For the text-containing cell, return its midpoint in (x, y) coordinate format. 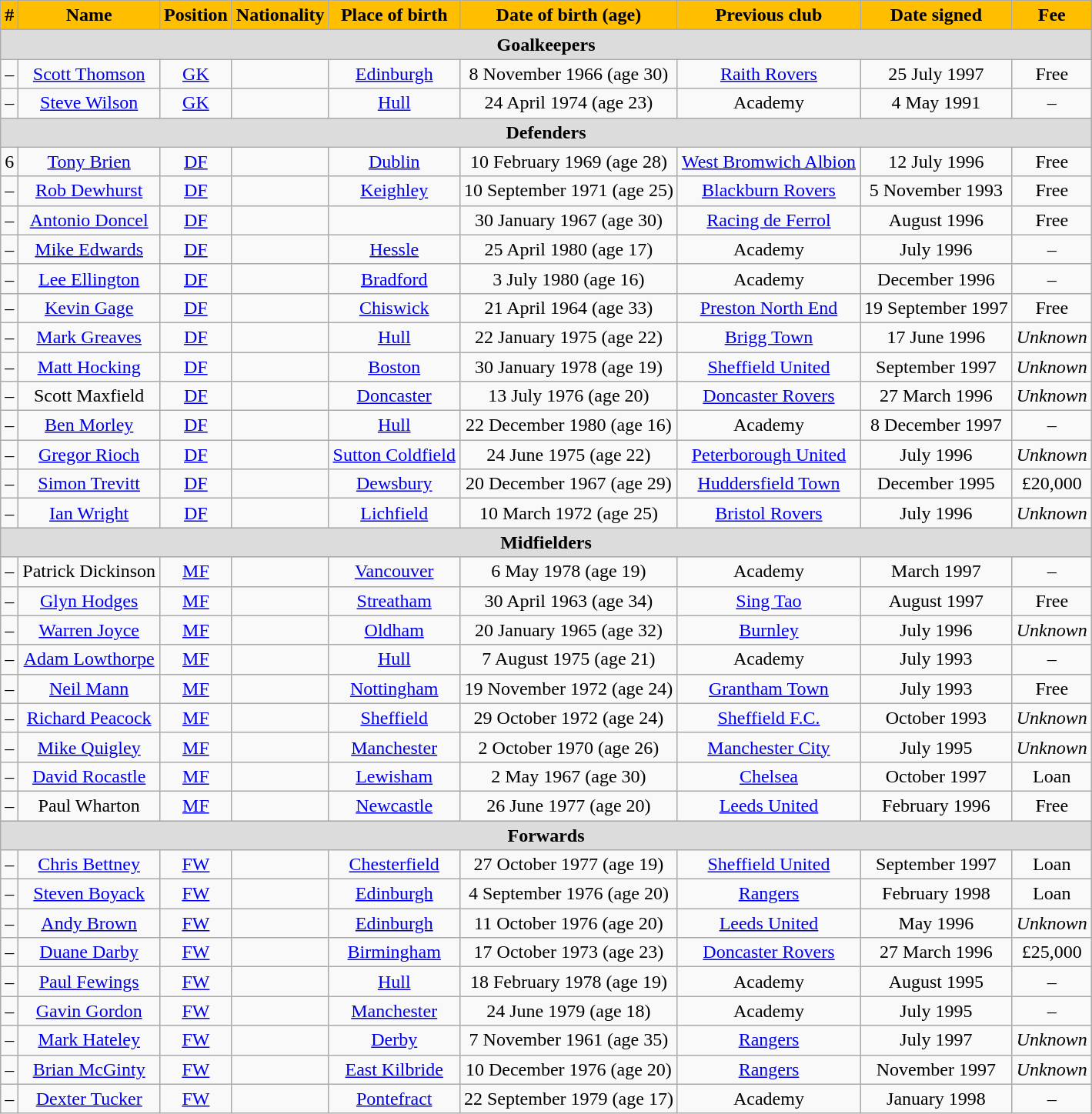
Ben Morley (89, 425)
£25,000 (1051, 952)
Tony Brien (89, 162)
Mike Quigley (89, 747)
Simon Trevitt (89, 484)
22 September 1979 (age 17) (568, 1099)
Newcastle (394, 805)
Neil Mann (89, 689)
Preston North End (768, 308)
22 January 1975 (age 22) (568, 337)
Chris Bettney (89, 865)
Mark Greaves (89, 337)
17 June 1996 (937, 337)
Kevin Gage (89, 308)
Hessle (394, 249)
Fee (1051, 15)
Defenders (546, 132)
21 April 1964 (age 33) (568, 308)
Richard Peacock (89, 718)
3 July 1980 (age 16) (568, 278)
Bristol Rovers (768, 513)
October 1993 (937, 718)
17 October 1973 (age 23) (568, 952)
4 May 1991 (937, 103)
30 April 1963 (age 34) (568, 601)
Chesterfield (394, 865)
Chelsea (768, 776)
December 1995 (937, 484)
East Kilbride (394, 1069)
10 December 1976 (age 20) (568, 1069)
Scott Maxfield (89, 396)
Ian Wright (89, 513)
Sheffield (394, 718)
May 1996 (937, 923)
Scott Thomson (89, 74)
Dexter Tucker (89, 1099)
25 April 1980 (age 17) (568, 249)
27 October 1977 (age 19) (568, 865)
Mike Edwards (89, 249)
30 January 1978 (age 19) (568, 367)
Previous club (768, 15)
Andy Brown (89, 923)
West Bromwich Albion (768, 162)
Doncaster (394, 396)
Paul Fewings (89, 982)
Oldham (394, 630)
22 December 1980 (age 16) (568, 425)
4 September 1976 (age 20) (568, 894)
Racing de Ferrol (768, 220)
Goalkeepers (546, 45)
Raith Rovers (768, 74)
November 1997 (937, 1069)
October 1997 (937, 776)
Dewsbury (394, 484)
Peterborough United (768, 455)
Burnley (768, 630)
Warren Joyce (89, 630)
Rob Dewhurst (89, 191)
Pontefract (394, 1099)
6 May 1978 (age 19) (568, 572)
24 April 1974 (age 23) (568, 103)
8 December 1997 (937, 425)
6 (9, 162)
8 November 1966 (age 30) (568, 74)
24 June 1975 (age 22) (568, 455)
Nottingham (394, 689)
Birmingham (394, 952)
Position (196, 15)
Antonio Doncel (89, 220)
Manchester City (768, 747)
10 February 1969 (age 28) (568, 162)
February 1996 (937, 805)
# (9, 15)
11 October 1976 (age 20) (568, 923)
Patrick Dickinson (89, 572)
March 1997 (937, 572)
10 September 1971 (age 25) (568, 191)
August 1997 (937, 601)
10 March 1972 (age 25) (568, 513)
Gregor Rioch (89, 455)
Grantham Town (768, 689)
Huddersfield Town (768, 484)
Lewisham (394, 776)
18 February 1978 (age 19) (568, 982)
Adam Lowthorpe (89, 659)
2 October 1970 (age 26) (568, 747)
Sheffield F.C. (768, 718)
7 November 1961 (age 35) (568, 1040)
Steven Boyack (89, 894)
July 1997 (937, 1040)
Vancouver (394, 572)
Glyn Hodges (89, 601)
19 November 1972 (age 24) (568, 689)
August 1996 (937, 220)
January 1998 (937, 1099)
Steve Wilson (89, 103)
19 September 1997 (937, 308)
Paul Wharton (89, 805)
24 June 1979 (age 18) (568, 1011)
Forwards (546, 835)
12 July 1996 (937, 162)
Mark Hateley (89, 1040)
Keighley (394, 191)
Place of birth (394, 15)
£20,000 (1051, 484)
Sutton Coldfield (394, 455)
7 August 1975 (age 21) (568, 659)
13 July 1976 (age 20) (568, 396)
August 1995 (937, 982)
Lee Ellington (89, 278)
Midfielders (546, 542)
Brian McGinty (89, 1069)
Derby (394, 1040)
December 1996 (937, 278)
Dublin (394, 162)
Bradford (394, 278)
Date of birth (age) (568, 15)
29 October 1972 (age 24) (568, 718)
Boston (394, 367)
Nationality (280, 15)
February 1998 (937, 894)
Gavin Gordon (89, 1011)
Brigg Town (768, 337)
Name (89, 15)
25 July 1997 (937, 74)
20 December 1967 (age 29) (568, 484)
Blackburn Rovers (768, 191)
30 January 1967 (age 30) (568, 220)
Chiswick (394, 308)
20 January 1965 (age 32) (568, 630)
26 June 1977 (age 20) (568, 805)
Lichfield (394, 513)
Date signed (937, 15)
Sing Tao (768, 601)
Duane Darby (89, 952)
5 November 1993 (937, 191)
2 May 1967 (age 30) (568, 776)
Streatham (394, 601)
David Rocastle (89, 776)
Matt Hocking (89, 367)
